Return [X, Y] of the center of cell containing provided text 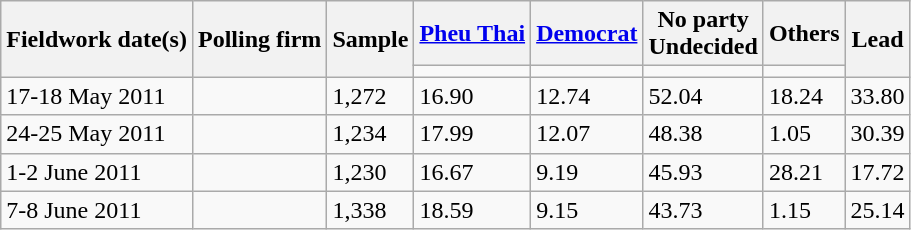
24-25 May 2011 [97, 134]
16.90 [472, 96]
1,234 [370, 134]
No partyUndecided [703, 34]
Pheu Thai [472, 34]
16.67 [472, 172]
52.04 [703, 96]
1,338 [370, 210]
1.15 [804, 210]
9.19 [587, 172]
1-2 June 2011 [97, 172]
45.93 [703, 172]
28.21 [804, 172]
1,272 [370, 96]
18.59 [472, 210]
12.74 [587, 96]
7-8 June 2011 [97, 210]
48.38 [703, 134]
33.80 [878, 96]
Polling firm [259, 39]
43.73 [703, 210]
Democrat [587, 34]
17.99 [472, 134]
Others [804, 34]
Sample [370, 39]
Fieldwork date(s) [97, 39]
30.39 [878, 134]
18.24 [804, 96]
1.05 [804, 134]
9.15 [587, 210]
25.14 [878, 210]
1,230 [370, 172]
17.72 [878, 172]
Lead [878, 39]
12.07 [587, 134]
17-18 May 2011 [97, 96]
